Search for the cell housing the specified text and yield its (X, Y) center coordinate. 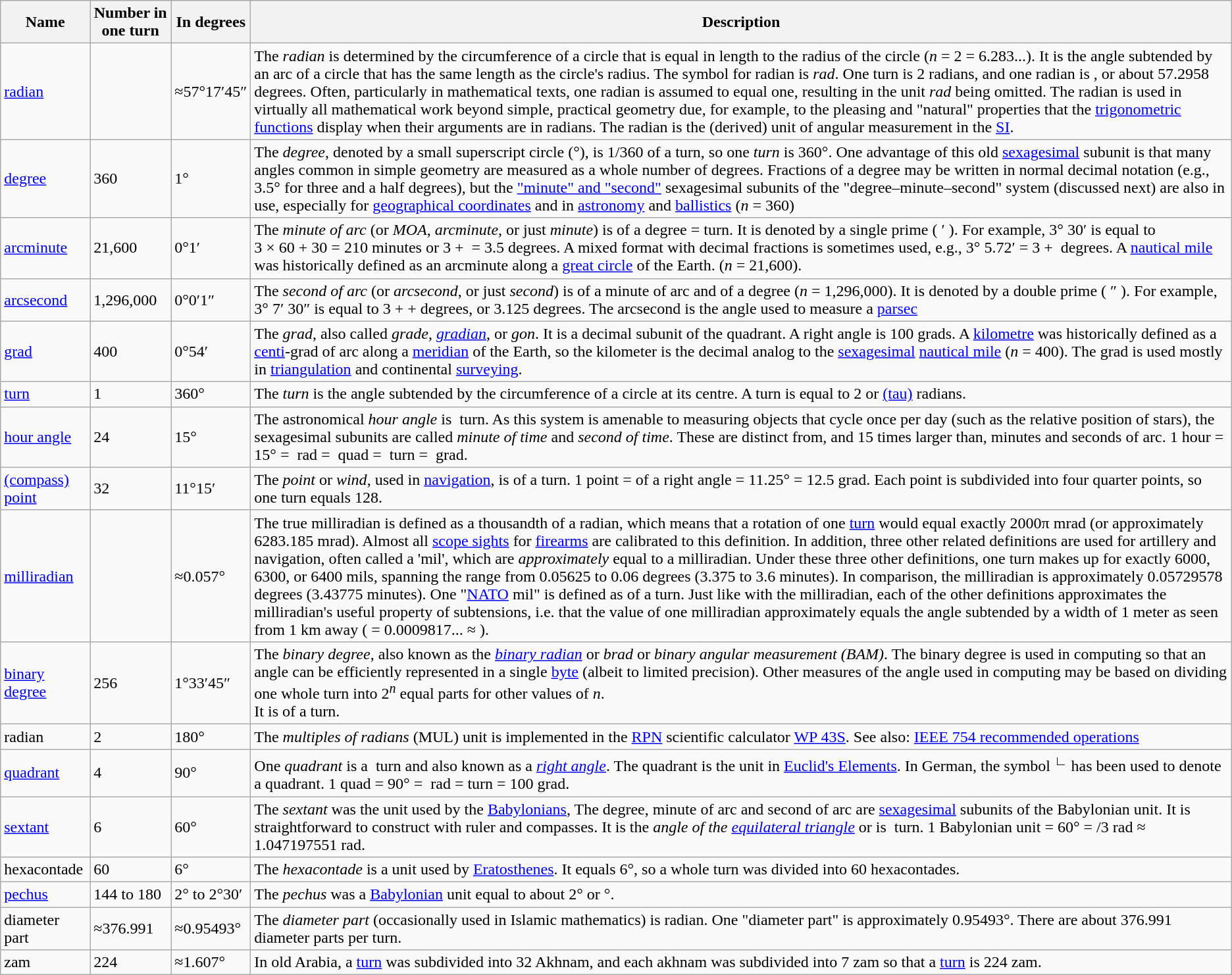
The turn is the angle subtended by the circumference of a circle at its centre. A turn is equal to 2 or (tau) radians. (741, 394)
The hexacontade is a unit used by Eratosthenes. It equals 6°, so a whole turn was divided into 60 hexacontades. (741, 870)
0°0′1″ (211, 300)
Number in one turn (130, 22)
milliradian (45, 576)
224 (130, 963)
diameter part (45, 929)
6° (211, 870)
quadrant (45, 773)
The multiples of radians (MUL) unit is implemented in the RPN scientific calculator WP 43S. See also: IEEE 754 recommended operations (741, 737)
60 (130, 870)
360 (130, 179)
0°1′ (211, 248)
32 (130, 488)
1°33′45″ (211, 683)
2 (130, 737)
144 to 180 (130, 895)
90° (211, 773)
1° (211, 179)
400 (130, 351)
The pechus was a Babylonian unit equal to about 2° or °. (741, 895)
hexacontade (45, 870)
(compass) point (45, 488)
grad (45, 351)
zam (45, 963)
≈376.991 (130, 929)
turn (45, 394)
sextant (45, 827)
15° (211, 437)
≈1.607° (211, 963)
360° (211, 394)
1 (130, 394)
1,296,000 (130, 300)
21,600 (130, 248)
≈57°17′45″ (211, 91)
256 (130, 683)
4 (130, 773)
pechus (45, 895)
hour angle (45, 437)
2° to 2°30′ (211, 895)
arcminute (45, 248)
Description (741, 22)
≈0.95493° (211, 929)
0°54′ (211, 351)
60° (211, 827)
In old Arabia, a turn was subdivided into 32 Akhnam, and each akhnam was subdivided into 7 zam so that a turn is 224 zam. (741, 963)
Name (45, 22)
arcsecond (45, 300)
6 (130, 827)
24 (130, 437)
In degrees (211, 22)
≈0.057° (211, 576)
degree (45, 179)
binary degree (45, 683)
11°15′ (211, 488)
180° (211, 737)
